Find where the given text appears and provide that cell's center as (X, Y) coordinate. 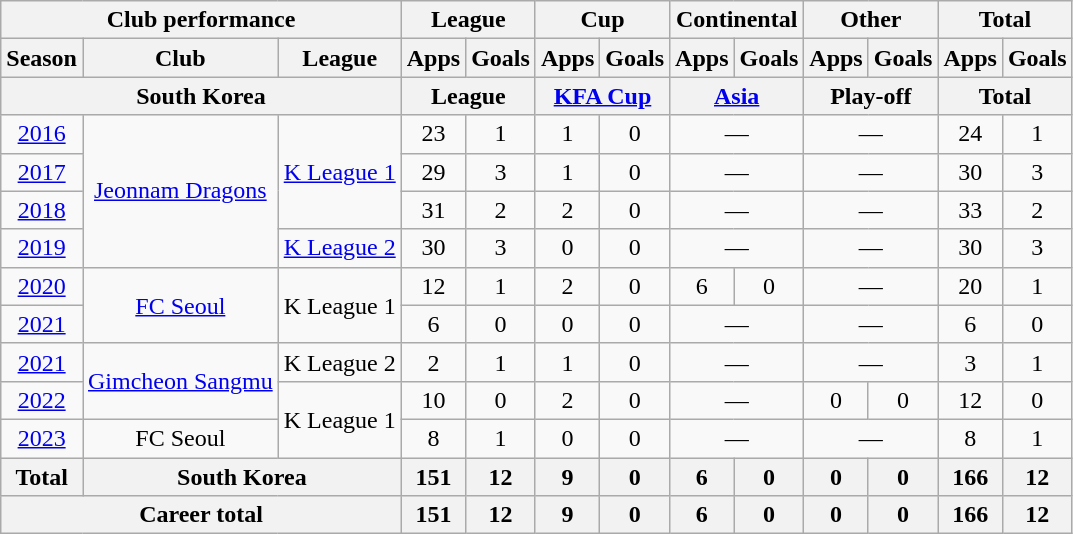
Asia (737, 96)
23 (433, 134)
Play-off (871, 96)
2023 (42, 438)
31 (433, 210)
2019 (42, 248)
24 (970, 134)
Season (42, 58)
33 (970, 210)
Career total (201, 515)
Club performance (201, 20)
Jeonnam Dragons (180, 191)
Cup (602, 20)
20 (970, 286)
KFA Cup (602, 96)
Gimcheon Sangmu (180, 381)
29 (433, 172)
2017 (42, 172)
10 (433, 400)
Continental (737, 20)
2018 (42, 210)
Club (180, 58)
2016 (42, 134)
2020 (42, 286)
Other (871, 20)
2022 (42, 400)
